Locate the cell with the specified text and output its (X, Y) center coordinate. 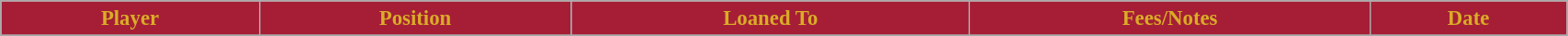
Loaned To (771, 18)
Date (1469, 18)
Fees/Notes (1170, 18)
Position (415, 18)
Player (130, 18)
